Return [x, y] of the center of cell containing provided text 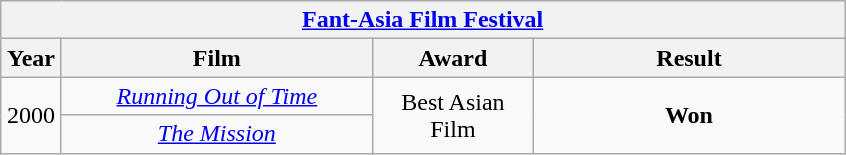
Result [688, 58]
Film [216, 58]
2000 [32, 115]
Running Out of Time [216, 96]
Best Asian Film [452, 115]
Year [32, 58]
Fant-Asia Film Festival [423, 20]
Award [452, 58]
The Mission [216, 134]
Won [688, 115]
